Locate the cell with the specified text and output its [x, y] center coordinate. 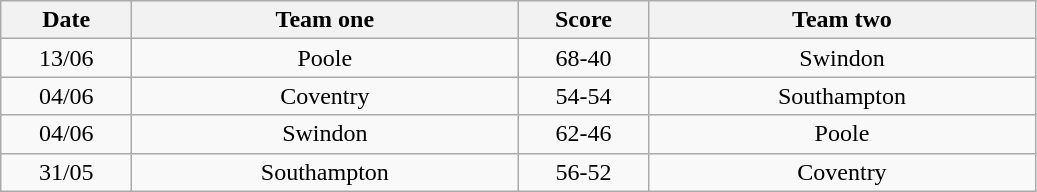
62-46 [584, 134]
56-52 [584, 172]
Score [584, 20]
Team two [842, 20]
31/05 [66, 172]
Team one [325, 20]
68-40 [584, 58]
Date [66, 20]
13/06 [66, 58]
54-54 [584, 96]
